Find where the given text appears and provide that cell's center as (X, Y) coordinate. 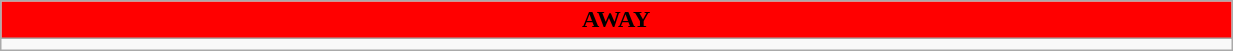
AWAY (616, 20)
